Pinpoint the cell where the given text exists, returning its (X, Y) midpoint coordinate. 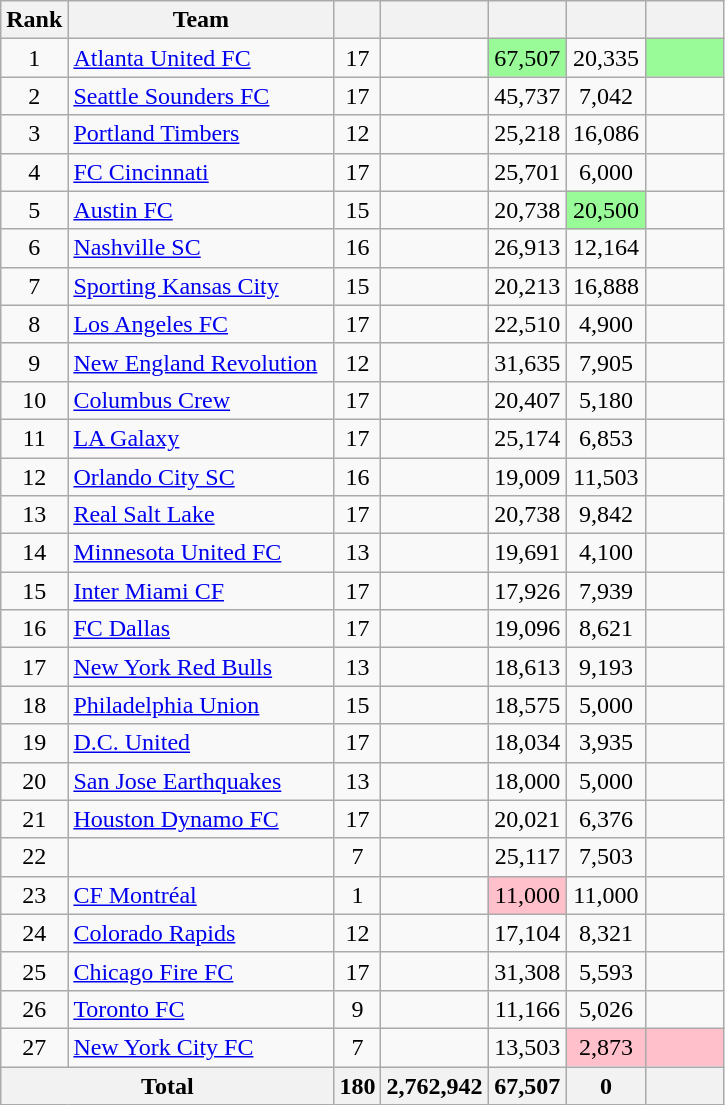
Colorado Rapids (201, 933)
Portland Timbers (201, 134)
14 (34, 553)
4 (34, 172)
13,503 (528, 1047)
Orlando City SC (201, 477)
7,905 (606, 362)
23 (34, 895)
11 (34, 438)
Minnesota United FC (201, 553)
10 (34, 400)
Philadelphia Union (201, 705)
22,510 (528, 324)
11,503 (606, 477)
18 (34, 705)
CF Montréal (201, 895)
6,376 (606, 819)
6 (34, 248)
5,593 (606, 971)
Chicago Fire FC (201, 971)
7,939 (606, 591)
Real Salt Lake (201, 515)
18,034 (528, 743)
7,042 (606, 96)
LA Galaxy (201, 438)
Seattle Sounders FC (201, 96)
3 (34, 134)
22 (34, 857)
25 (34, 971)
9,842 (606, 515)
21 (34, 819)
5,026 (606, 1009)
8,621 (606, 629)
11,166 (528, 1009)
16,086 (606, 134)
25,117 (528, 857)
New York City FC (201, 1047)
7,503 (606, 857)
20,407 (528, 400)
17,926 (528, 591)
19 (34, 743)
19,009 (528, 477)
31,635 (528, 362)
18,575 (528, 705)
20,335 (606, 58)
45,737 (528, 96)
31,308 (528, 971)
6,000 (606, 172)
Nashville SC (201, 248)
25,701 (528, 172)
New England Revolution (201, 362)
180 (358, 1085)
8 (34, 324)
2,762,942 (434, 1085)
25,174 (528, 438)
8,321 (606, 933)
9,193 (606, 667)
Toronto FC (201, 1009)
20,500 (606, 210)
4,100 (606, 553)
Columbus Crew (201, 400)
26 (34, 1009)
San Jose Earthquakes (201, 781)
17,104 (528, 933)
Sporting Kansas City (201, 286)
5,180 (606, 400)
0 (606, 1085)
19,691 (528, 553)
25,218 (528, 134)
18,000 (528, 781)
20 (34, 781)
Atlanta United FC (201, 58)
FC Dallas (201, 629)
24 (34, 933)
Inter Miami CF (201, 591)
Rank (34, 20)
D.C. United (201, 743)
Houston Dynamo FC (201, 819)
20,213 (528, 286)
4,900 (606, 324)
16,888 (606, 286)
FC Cincinnati (201, 172)
New York Red Bulls (201, 667)
Los Angeles FC (201, 324)
Total (168, 1085)
6,853 (606, 438)
2 (34, 96)
19,096 (528, 629)
18,613 (528, 667)
12,164 (606, 248)
20,021 (528, 819)
Team (201, 20)
2,873 (606, 1047)
27 (34, 1047)
Austin FC (201, 210)
5 (34, 210)
26,913 (528, 248)
3,935 (606, 743)
